Locate the cell with the specified text and output its (X, Y) center coordinate. 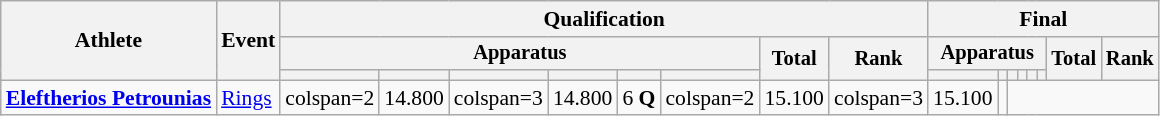
Rings (248, 98)
Final (1044, 19)
Event (248, 40)
Eleftherios Petrounias (108, 98)
Qualification (604, 19)
Athlete (108, 40)
6 Q (638, 98)
